Capture the cell that displays the provided text and extract its (x, y) central coordinate. 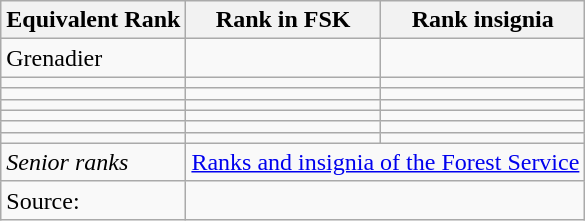
Equivalent Rank (94, 20)
Grenadier (94, 58)
Rank insignia (482, 20)
Source: (94, 200)
Ranks and insignia of the Forest Service (386, 162)
Rank in FSK (284, 20)
Senior ranks (94, 162)
